Scan for the cell matching the given text and deliver its (x, y) coordinate at center. 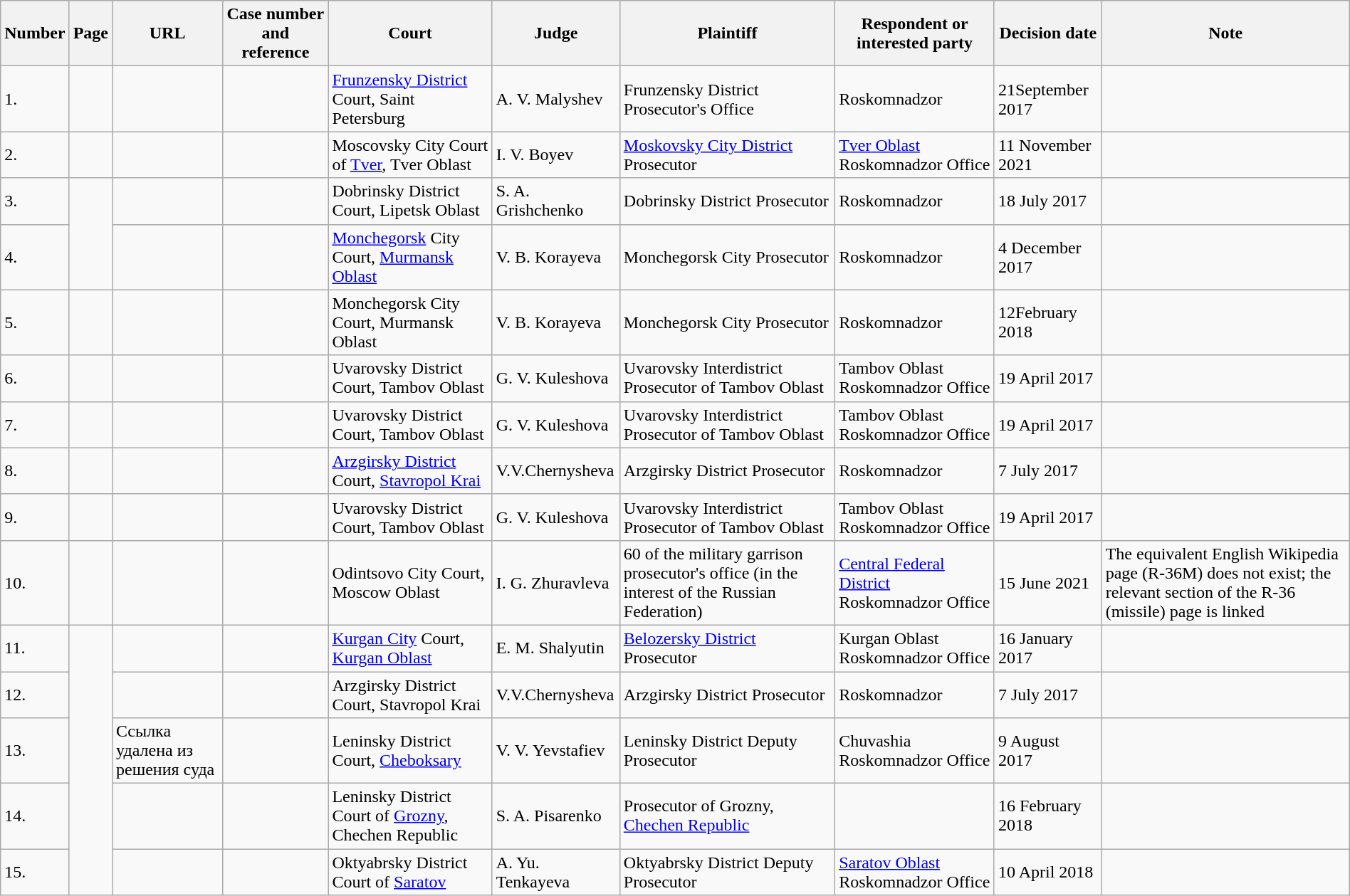
4. (35, 257)
Prosecutor of Grozny, Chechen Republic (727, 816)
60 of the military garrison prosecutor's office (in the interest of the Russian Federation) (727, 582)
Chuvashia Roskomnadzor Office (915, 751)
Dobrinsky District Court, Lipetsk Oblast (410, 201)
Dobrinsky District Prosecutor (727, 201)
12February 2018 (1048, 322)
Leninsky District Court of Grozny, Chechen Republic (410, 816)
Note (1225, 33)
11 November 2021 (1048, 155)
Respondent or interested party (915, 33)
21September 2017 (1048, 99)
13. (35, 751)
Page (90, 33)
10. (35, 582)
Saratov Oblast Roskomnadzor Office (915, 873)
15 June 2021 (1048, 582)
A. V. Malyshev (555, 99)
9. (35, 517)
12. (35, 695)
Belozersky District Prosecutor (727, 648)
Court (410, 33)
S. A. Pisarenko (555, 816)
Case number and reference (276, 33)
11. (35, 648)
6. (35, 379)
Number (35, 33)
Leninsky District Court, Cheboksary (410, 751)
Moskovsky City District Prosecutor (727, 155)
Judge (555, 33)
Leninsky District Deputy Prosecutor (727, 751)
Ссылка удалена из решения суда (168, 751)
4 December 2017 (1048, 257)
2. (35, 155)
Tver Oblast Roskomnadzor Office (915, 155)
Moscovsky City Court of Tver, Tver Oblast (410, 155)
8. (35, 471)
16 February 2018 (1048, 816)
16 January 2017 (1048, 648)
Plaintiff (727, 33)
Decision date (1048, 33)
S. A. Grishchenko (555, 201)
Oktyabrsky District Court of Saratov (410, 873)
Central Federal District Roskomnadzor Office (915, 582)
3. (35, 201)
Kurgan Oblast Roskomnadzor Office (915, 648)
9 August 2017 (1048, 751)
V. V. Yevstafiev (555, 751)
5. (35, 322)
15. (35, 873)
URL (168, 33)
Kurgan City Court, Kurgan Oblast (410, 648)
18 July 2017 (1048, 201)
14. (35, 816)
Frunzensky District Court, Saint Petersburg (410, 99)
Oktyabrsky District Deputy Prosecutor (727, 873)
The equivalent English Wikipedia page (R-36M) does not exist; the relevant section of the R-36 (missile) page is linked (1225, 582)
Odintsovo City Court, Moscow Oblast (410, 582)
7. (35, 424)
Frunzensky District Prosecutor's Office (727, 99)
I. G. Zhuravleva (555, 582)
I. V. Boyev (555, 155)
10 April 2018 (1048, 873)
E. M. Shalyutin (555, 648)
1. (35, 99)
A. Yu. Tenkayeva (555, 873)
